Identify which cell holds the provided text, then report its [x, y] central coordinate. 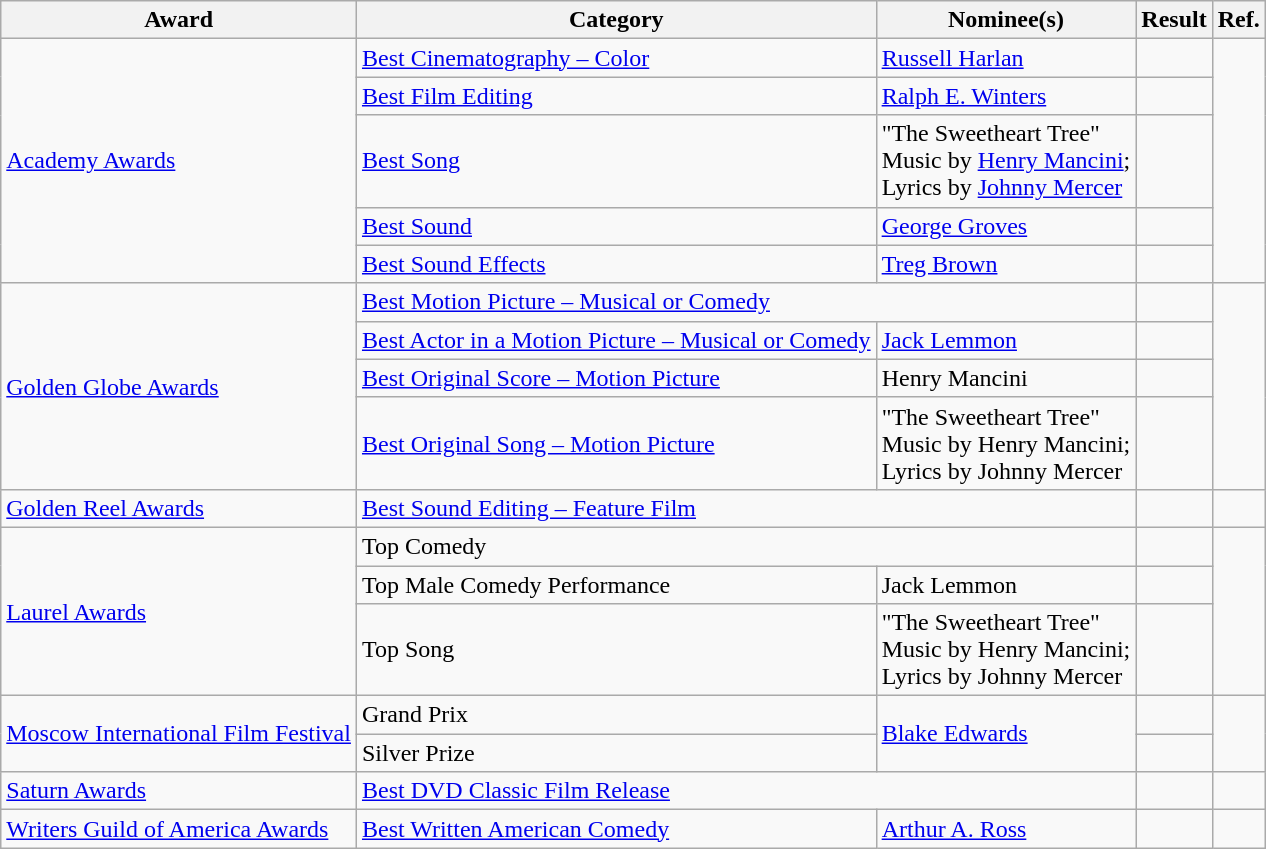
Award [179, 20]
Best Original Song – Motion Picture [616, 443]
Best Sound Effects [616, 264]
Best Original Score – Motion Picture [616, 378]
Nominee(s) [1006, 20]
Ralph E. Winters [1006, 96]
Best DVD Classic Film Release [746, 791]
Best Sound Editing – Feature Film [746, 508]
Ref. [1238, 20]
Silver Prize [616, 753]
Russell Harlan [1006, 58]
Golden Globe Awards [179, 386]
Best Film Editing [616, 96]
Result [1174, 20]
Henry Mancini [1006, 378]
Best Motion Picture – Musical or Comedy [746, 302]
Category [616, 20]
Blake Edwards [1006, 734]
Writers Guild of America Awards [179, 829]
Top Male Comedy Performance [616, 585]
Best Song [616, 161]
Best Cinematography – Color [616, 58]
Top Comedy [746, 546]
Best Actor in a Motion Picture – Musical or Comedy [616, 340]
Top Song [616, 650]
Best Written American Comedy [616, 829]
Arthur A. Ross [1006, 829]
Treg Brown [1006, 264]
Laurel Awards [179, 611]
Moscow International Film Festival [179, 734]
Academy Awards [179, 161]
Saturn Awards [179, 791]
Best Sound [616, 226]
George Groves [1006, 226]
Grand Prix [616, 715]
Golden Reel Awards [179, 508]
